Locate the cell with the specified text and output its [X, Y] center coordinate. 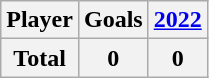
Player [40, 20]
Goals [113, 20]
Total [40, 58]
2022 [178, 20]
